Return (x, y) of the center of cell containing provided text 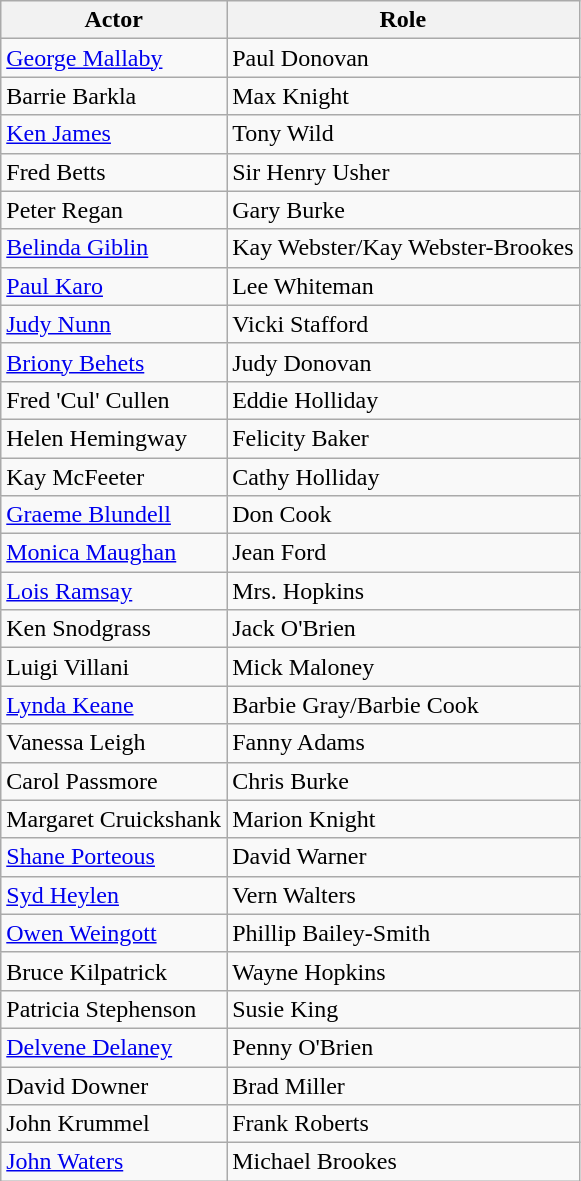
Judy Donovan (403, 362)
Fred 'Cul' Cullen (114, 400)
Barbie Gray/Barbie Cook (403, 705)
Fanny Adams (403, 743)
Eddie Holliday (403, 400)
Marion Knight (403, 819)
Syd Heylen (114, 895)
Owen Weingott (114, 933)
Wayne Hopkins (403, 971)
Bruce Kilpatrick (114, 971)
Mick Maloney (403, 667)
Actor (114, 20)
Lois Ramsay (114, 591)
Belinda Giblin (114, 248)
Phillip Bailey-Smith (403, 933)
Max Knight (403, 96)
Brad Miller (403, 1085)
Paul Donovan (403, 58)
Monica Maughan (114, 553)
Mrs. Hopkins (403, 591)
Briony Behets (114, 362)
David Downer (114, 1085)
Cathy Holliday (403, 477)
Vicki Stafford (403, 324)
Helen Hemingway (114, 438)
John Waters (114, 1162)
Judy Nunn (114, 324)
Kay McFeeter (114, 477)
Chris Burke (403, 781)
Susie King (403, 1009)
Paul Karo (114, 286)
Felicity Baker (403, 438)
Lynda Keane (114, 705)
Jean Ford (403, 553)
Michael Brookes (403, 1162)
Luigi Villani (114, 667)
Lee Whiteman (403, 286)
Vern Walters (403, 895)
Frank Roberts (403, 1124)
Sir Henry Usher (403, 172)
David Warner (403, 857)
Kay Webster/Kay Webster-Brookes (403, 248)
Fred Betts (114, 172)
Tony Wild (403, 134)
Jack O'Brien (403, 629)
Margaret Cruickshank (114, 819)
Peter Regan (114, 210)
Gary Burke (403, 210)
Graeme Blundell (114, 515)
Carol Passmore (114, 781)
Delvene Delaney (114, 1047)
Patricia Stephenson (114, 1009)
John Krummel (114, 1124)
Shane Porteous (114, 857)
Vanessa Leigh (114, 743)
Penny O'Brien (403, 1047)
George Mallaby (114, 58)
Don Cook (403, 515)
Role (403, 20)
Barrie Barkla (114, 96)
Ken Snodgrass (114, 629)
Ken James (114, 134)
